Locate the cell with the specified text and output its (X, Y) center coordinate. 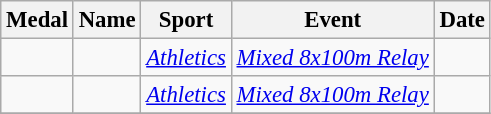
Date (462, 20)
Name (107, 20)
Medal (38, 20)
Event (332, 20)
Sport (186, 20)
